Return (X, Y) of the center of cell containing provided text 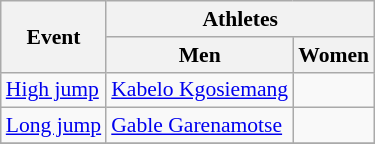
Men (200, 55)
Long jump (54, 126)
Women (334, 55)
Kabelo Kgosiemang (200, 90)
Athletes (240, 19)
High jump (54, 90)
Gable Garenamotse (200, 126)
Event (54, 36)
